Identify which cell holds the provided text, then report its [X, Y] central coordinate. 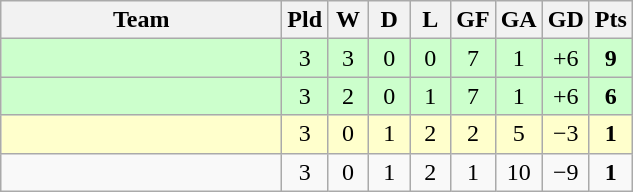
L [430, 20]
D [390, 20]
9 [610, 58]
Pts [610, 20]
6 [610, 96]
Pld [305, 20]
GA [518, 20]
−3 [566, 134]
GF [473, 20]
5 [518, 134]
−9 [566, 172]
W [348, 20]
GD [566, 20]
Team [142, 20]
10 [518, 172]
